Identify which cell holds the provided text, then report its [x, y] central coordinate. 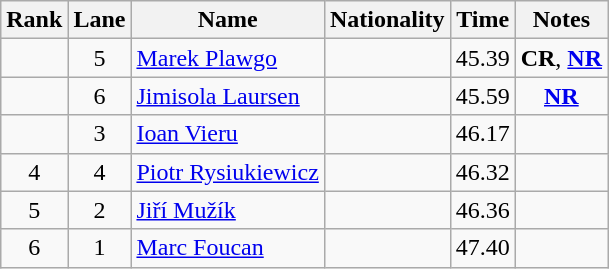
Ioan Vieru [228, 134]
47.40 [482, 248]
46.36 [482, 210]
46.17 [482, 134]
46.32 [482, 172]
1 [100, 248]
Nationality [387, 20]
Notes [561, 20]
Marc Foucan [228, 248]
Jimisola Laursen [228, 96]
3 [100, 134]
Jiří Mužík [228, 210]
Rank [34, 20]
45.59 [482, 96]
Marek Plawgo [228, 58]
Time [482, 20]
Piotr Rysiukiewicz [228, 172]
Lane [100, 20]
NR [561, 96]
CR, NR [561, 58]
2 [100, 210]
Name [228, 20]
45.39 [482, 58]
